From the cell containing the given text, extract its center point as [X, Y] coordinate. 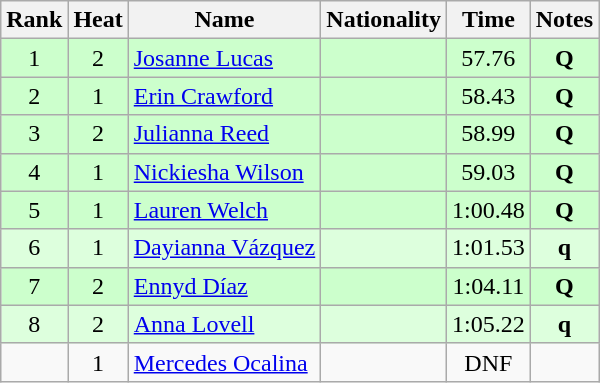
57.76 [489, 58]
Lauren Welch [224, 210]
8 [34, 324]
Josanne Lucas [224, 58]
1:05.22 [489, 324]
Time [489, 20]
Mercedes Ocalina [224, 362]
Heat [98, 20]
7 [34, 286]
Nationality [384, 20]
Rank [34, 20]
Julianna Reed [224, 134]
Anna Lovell [224, 324]
Name [224, 20]
6 [34, 248]
4 [34, 172]
58.99 [489, 134]
Ennyd Díaz [224, 286]
Erin Crawford [224, 96]
Dayianna Vázquez [224, 248]
58.43 [489, 96]
Notes [564, 20]
59.03 [489, 172]
1:00.48 [489, 210]
DNF [489, 362]
5 [34, 210]
1:04.11 [489, 286]
Nickiesha Wilson [224, 172]
1:01.53 [489, 248]
3 [34, 134]
